Output the (x, y) coordinate of the center of the cell containing the given text.  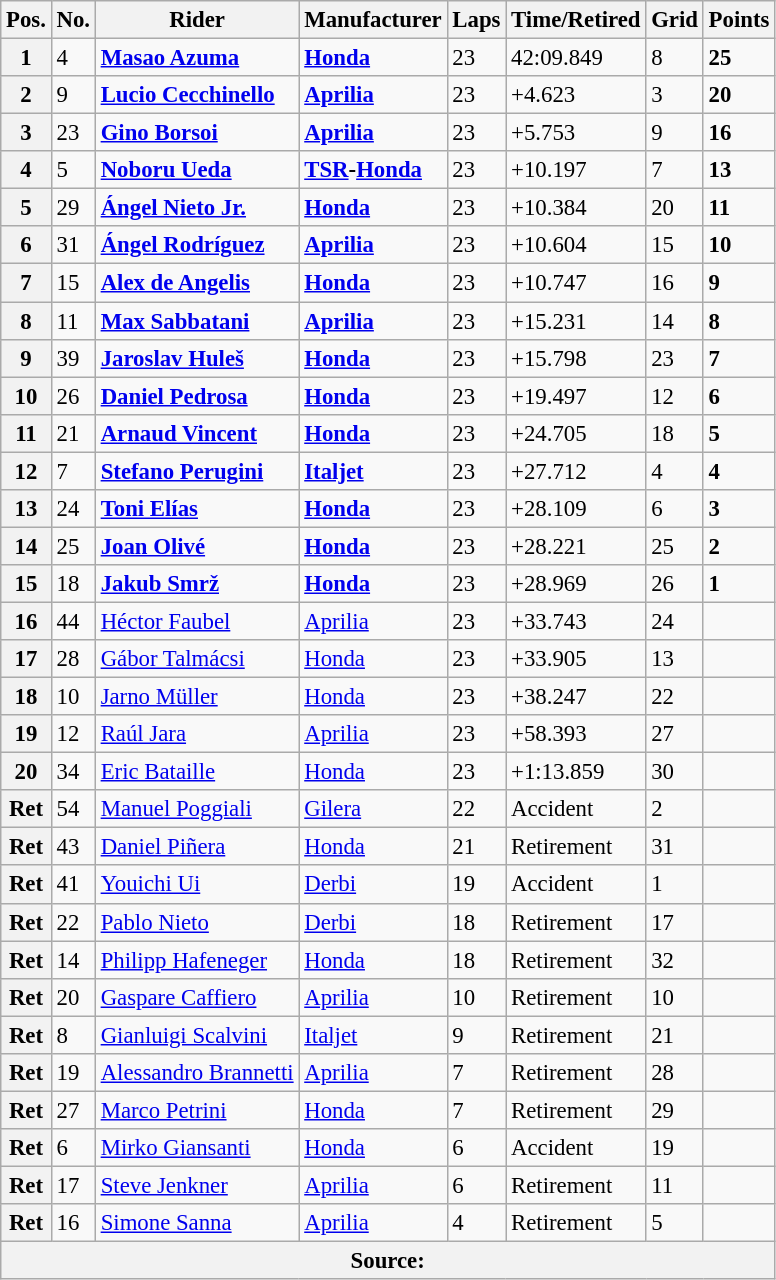
Toni Elías (197, 509)
Manufacturer (373, 20)
+4.623 (576, 95)
Jarno Müller (197, 697)
Points (738, 20)
Grid (674, 20)
30 (674, 772)
+1:13.859 (576, 772)
Max Sabbatani (197, 321)
+10.747 (576, 283)
Simone Sanna (197, 1223)
Masao Azuma (197, 58)
Raúl Jara (197, 734)
+28.109 (576, 509)
+33.905 (576, 659)
+19.497 (576, 396)
Gianluigi Scalvini (197, 1035)
Héctor Faubel (197, 621)
Pos. (26, 20)
+28.969 (576, 584)
Jakub Smrž (197, 584)
Marco Petrini (197, 1110)
Arnaud Vincent (197, 433)
Gilera (373, 809)
Gábor Talmácsi (197, 659)
Rider (197, 20)
TSR-Honda (373, 170)
Alex de Angelis (197, 283)
+15.798 (576, 358)
Source: (388, 1261)
Jaroslav Huleš (197, 358)
+27.712 (576, 471)
Alessandro Brannetti (197, 1073)
43 (73, 847)
Philipp Hafeneger (197, 960)
Noboru Ueda (197, 170)
Lucio Cecchinello (197, 95)
Ángel Nieto Jr. (197, 208)
Ángel Rodríguez (197, 245)
Stefano Perugini (197, 471)
Daniel Piñera (197, 847)
Mirko Giansanti (197, 1148)
+58.393 (576, 734)
Pablo Nieto (197, 922)
34 (73, 772)
Laps (476, 20)
Gino Borsoi (197, 133)
+10.604 (576, 245)
+10.197 (576, 170)
41 (73, 885)
32 (674, 960)
Manuel Poggiali (197, 809)
Eric Bataille (197, 772)
Steve Jenkner (197, 1185)
+28.221 (576, 546)
+24.705 (576, 433)
Time/Retired (576, 20)
42:09.849 (576, 58)
+38.247 (576, 697)
44 (73, 621)
Daniel Pedrosa (197, 396)
+10.384 (576, 208)
Youichi Ui (197, 885)
No. (73, 20)
Joan Olivé (197, 546)
+33.743 (576, 621)
+15.231 (576, 321)
54 (73, 809)
Gaspare Caffiero (197, 997)
39 (73, 358)
+5.753 (576, 133)
